Provide the (x, y) coordinate of the cell's center where the given text is located.  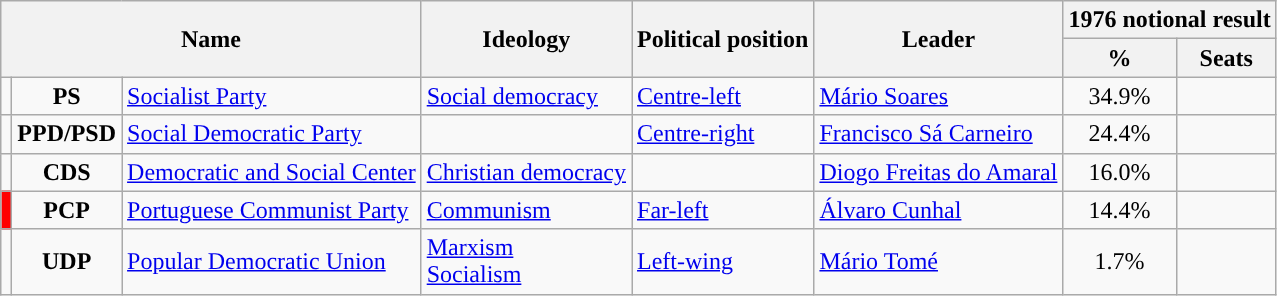
24.4% (1120, 134)
Diogo Freitas do Amaral (938, 172)
Far-left (723, 210)
1.7% (1120, 262)
Portuguese Communist Party (272, 210)
UDP (67, 262)
MarxismSocialism (526, 262)
Francisco Sá Carneiro (938, 134)
Social Democratic Party (272, 134)
CDS (67, 172)
Political position (723, 39)
Mário Tomé (938, 262)
PS (67, 96)
Álvaro Cunhal (938, 210)
Name (211, 39)
1976 notional result (1170, 20)
16.0% (1120, 172)
Left-wing (723, 262)
Seats (1226, 58)
Centre-left (723, 96)
Popular Democratic Union (272, 262)
14.4% (1120, 210)
Democratic and Social Center (272, 172)
PCP (67, 210)
Leader (938, 39)
Centre-right (723, 134)
Social democracy (526, 96)
Mário Soares (938, 96)
34.9% (1120, 96)
Christian democracy (526, 172)
Communism (526, 210)
% (1120, 58)
Ideology (526, 39)
PPD/PSD (67, 134)
Socialist Party (272, 96)
